Output the [x, y] coordinate of the center of the cell containing the given text.  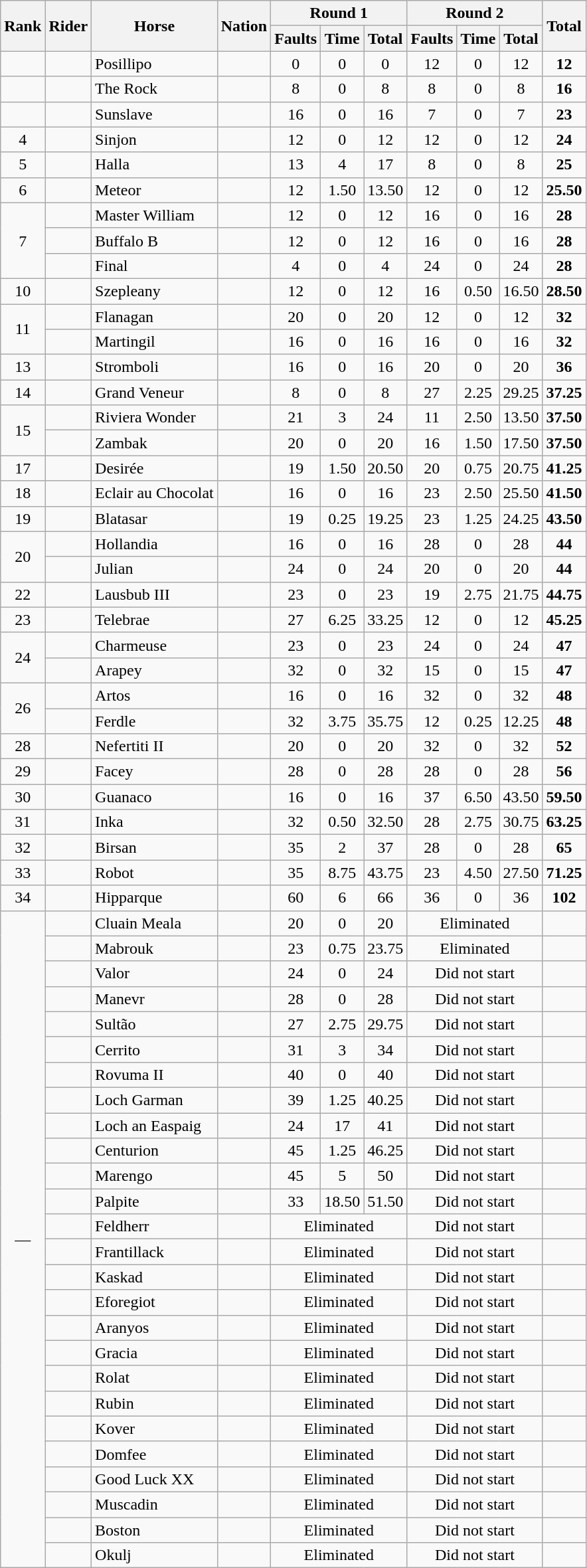
Martingil [155, 342]
Rubin [155, 1403]
Centurion [155, 1151]
40.25 [385, 1100]
The Rock [155, 89]
Desirée [155, 468]
Loch an Easpaig [155, 1126]
Manevr [155, 999]
Szepleany [155, 291]
14 [23, 392]
Gracia [155, 1353]
Muscadin [155, 1504]
20.75 [521, 468]
71.25 [564, 873]
4.50 [478, 873]
Zambak [155, 443]
Artos [155, 695]
Sultão [155, 1024]
Rank [23, 26]
52 [564, 746]
33.25 [385, 620]
Robot [155, 873]
— [23, 1239]
Marengo [155, 1176]
Valor [155, 974]
19.25 [385, 519]
Okulj [155, 1555]
Blatasar [155, 519]
43.75 [385, 873]
Guanaco [155, 797]
17.50 [521, 443]
63.25 [564, 822]
32.50 [385, 822]
Riviera Wonder [155, 418]
10 [23, 291]
20.50 [385, 468]
Domfee [155, 1454]
Arapey [155, 670]
Palpite [155, 1201]
24.25 [521, 519]
45.25 [564, 620]
44.75 [564, 594]
Nefertiti II [155, 746]
27.50 [521, 873]
37.25 [564, 392]
Meteor [155, 190]
Kover [155, 1429]
Julian [155, 569]
Posillipo [155, 64]
8.75 [343, 873]
60 [296, 898]
21.75 [521, 594]
Buffalo B [155, 240]
Sinjon [155, 139]
6.25 [343, 620]
Kaskad [155, 1277]
Sunslave [155, 114]
3.75 [343, 721]
Hollandia [155, 544]
41.50 [564, 493]
66 [385, 898]
26 [23, 708]
21 [296, 418]
41 [385, 1126]
Master William [155, 215]
16.50 [521, 291]
Inka [155, 822]
28.50 [564, 291]
12.25 [521, 721]
Eclair au Chocolat [155, 493]
2.25 [478, 392]
Loch Garman [155, 1100]
Lausbub III [155, 594]
Cluain Meala [155, 923]
Nation [244, 26]
Halla [155, 165]
Rovuma II [155, 1075]
Horse [155, 26]
50 [385, 1176]
Cerrito [155, 1049]
Rider [68, 26]
22 [23, 594]
51.50 [385, 1201]
6.50 [478, 797]
41.25 [564, 468]
Boston [155, 1529]
Birsan [155, 847]
Good Luck XX [155, 1479]
Stromboli [155, 367]
Round 2 [475, 13]
25 [564, 165]
59.50 [564, 797]
Round 1 [339, 13]
29.25 [521, 392]
Final [155, 266]
Aranyos [155, 1328]
Charmeuse [155, 645]
23.75 [385, 948]
Facey [155, 772]
29.75 [385, 1024]
2 [343, 847]
30.75 [521, 822]
39 [296, 1100]
Rolat [155, 1378]
29 [23, 772]
46.25 [385, 1151]
Feldherr [155, 1227]
Mabrouk [155, 948]
Hipparque [155, 898]
18.50 [343, 1201]
65 [564, 847]
56 [564, 772]
18 [23, 493]
Frantillack [155, 1252]
Grand Veneur [155, 392]
35.75 [385, 721]
Telebrae [155, 620]
Ferdle [155, 721]
102 [564, 898]
30 [23, 797]
Eforegiot [155, 1302]
Flanagan [155, 317]
